For the text-containing cell, return its midpoint in (x, y) coordinate format. 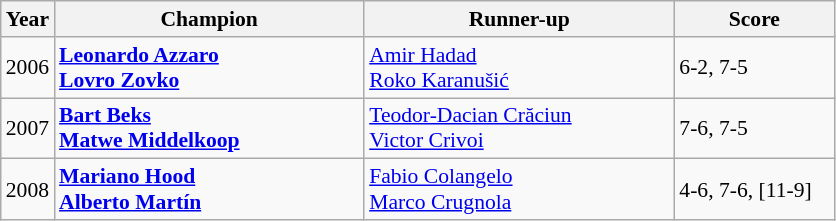
Mariano Hood Alberto Martín (209, 190)
Fabio Colangelo Marco Crugnola (519, 190)
Bart Beks Matwe Middelkoop (209, 128)
Runner-up (519, 19)
Champion (209, 19)
2007 (28, 128)
6-2, 7-5 (754, 68)
Leonardo Azzaro Lovro Zovko (209, 68)
4-6, 7-6, [11-9] (754, 190)
Score (754, 19)
Teodor-Dacian Crăciun Victor Crivoi (519, 128)
7-6, 7-5 (754, 128)
2006 (28, 68)
Amir Hadad Roko Karanušić (519, 68)
2008 (28, 190)
Year (28, 19)
